Pinpoint the cell where the given text exists, returning its [x, y] midpoint coordinate. 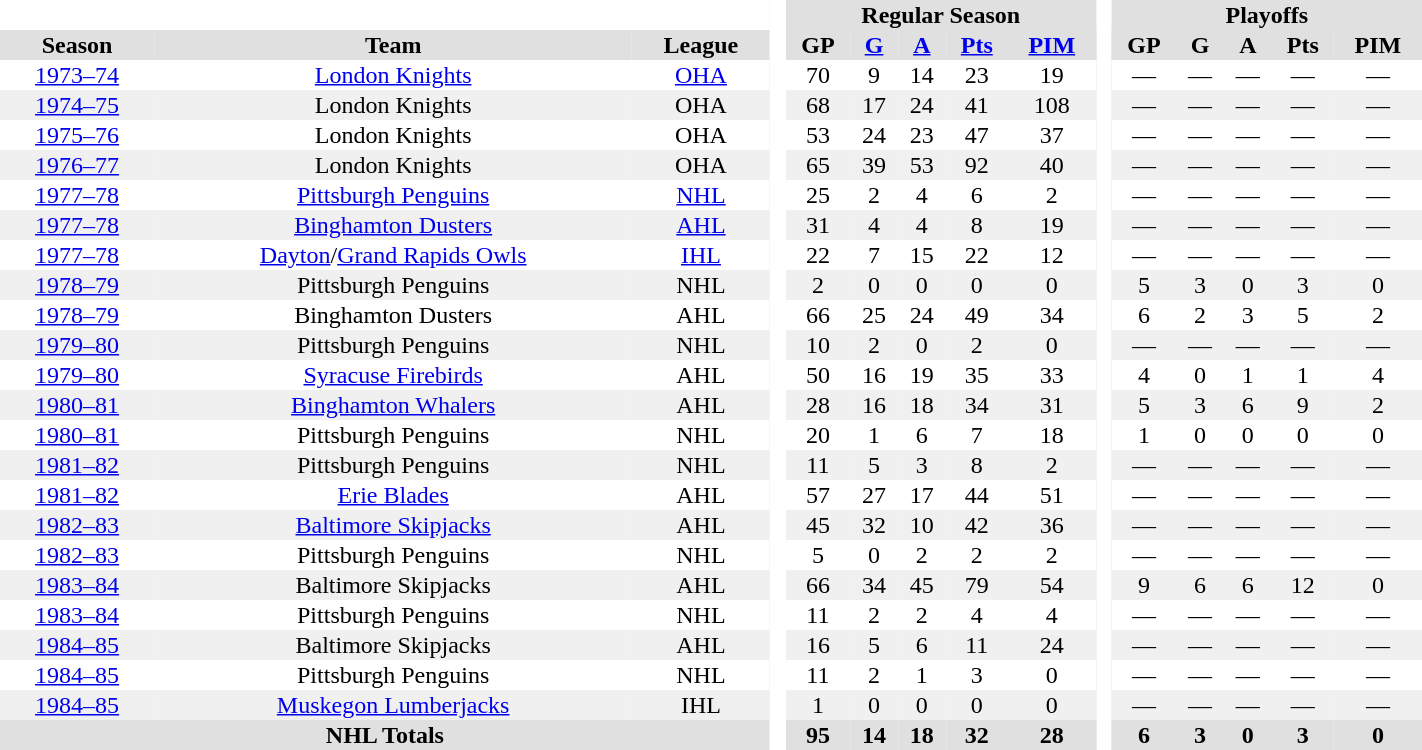
50 [818, 375]
Playoffs [1267, 15]
79 [977, 585]
54 [1052, 585]
Muskegon Lumberjacks [393, 705]
108 [1052, 105]
57 [818, 495]
1974–75 [77, 105]
37 [1052, 135]
51 [1052, 495]
1975–76 [77, 135]
68 [818, 105]
41 [977, 105]
49 [977, 315]
36 [1052, 525]
1976–77 [77, 165]
92 [977, 165]
Season [77, 45]
95 [818, 735]
League [701, 45]
39 [874, 165]
27 [874, 495]
20 [818, 435]
Regular Season [941, 15]
Erie Blades [393, 495]
Dayton/Grand Rapids Owls [393, 255]
42 [977, 525]
33 [1052, 375]
Binghamton Whalers [393, 405]
1973–74 [77, 75]
47 [977, 135]
Team [393, 45]
NHL Totals [385, 735]
15 [922, 255]
35 [977, 375]
44 [977, 495]
40 [1052, 165]
65 [818, 165]
Syracuse Firebirds [393, 375]
70 [818, 75]
